Determine the [x, y] coordinate at the center of the cell enclosing the given text.  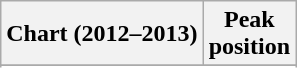
Peakposition [249, 34]
Chart (2012–2013) [102, 34]
